Identify which cell holds the provided text, then report its [x, y] central coordinate. 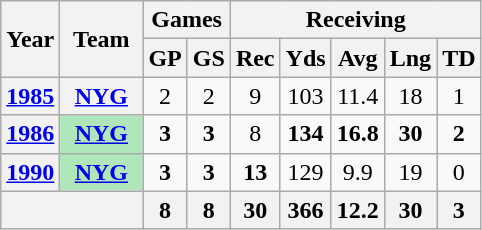
Yds [306, 58]
Receiving [356, 20]
12.2 [358, 210]
134 [306, 134]
1985 [30, 96]
18 [410, 96]
0 [459, 172]
Team [102, 39]
11.4 [358, 96]
1986 [30, 134]
Rec [255, 58]
16.8 [358, 134]
9 [255, 96]
1990 [30, 172]
1 [459, 96]
Games [186, 20]
Avg [358, 58]
GP [165, 58]
19 [410, 172]
129 [306, 172]
366 [306, 210]
TD [459, 58]
103 [306, 96]
13 [255, 172]
Lng [410, 58]
Year [30, 39]
9.9 [358, 172]
GS [208, 58]
